Output the [X, Y] coordinate of the center of the cell containing the given text.  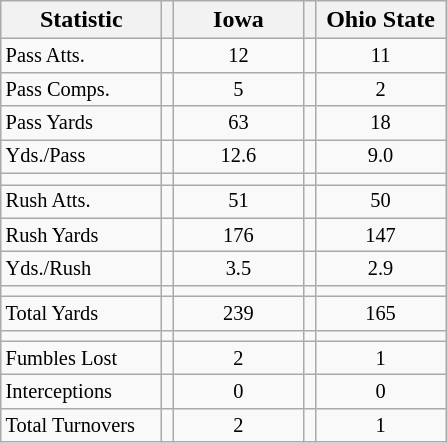
12.6 [238, 157]
Ohio State [380, 20]
Total Yards [82, 314]
Pass Yards [82, 123]
Iowa [238, 20]
51 [238, 201]
147 [380, 235]
Rush Yards [82, 235]
176 [238, 235]
Statistic [82, 20]
Fumbles Lost [82, 358]
18 [380, 123]
12 [238, 56]
3.5 [238, 269]
Total Turnovers [82, 426]
11 [380, 56]
165 [380, 314]
50 [380, 201]
Yds./Rush [82, 269]
5 [238, 89]
Pass Comps. [82, 89]
2.9 [380, 269]
Rush Atts. [82, 201]
Interceptions [82, 392]
Yds./Pass [82, 157]
239 [238, 314]
9.0 [380, 157]
63 [238, 123]
Pass Atts. [82, 56]
